Return the (X, Y) coordinate for the center point of the cell that contains the specified text.  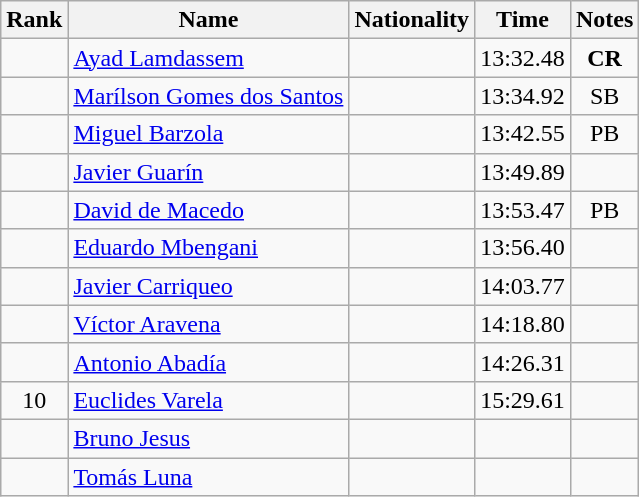
Antonio Abadía (208, 362)
Marílson Gomes dos Santos (208, 96)
14:03.77 (523, 286)
13:56.40 (523, 248)
CR (604, 58)
15:29.61 (523, 400)
Notes (604, 20)
13:42.55 (523, 134)
Bruno Jesus (208, 438)
14:26.31 (523, 362)
Javier Carriqueo (208, 286)
Javier Guarín (208, 172)
Ayad Lamdassem (208, 58)
Tomás Luna (208, 477)
Name (208, 20)
Miguel Barzola (208, 134)
Euclides Varela (208, 400)
13:32.48 (523, 58)
13:34.92 (523, 96)
Víctor Aravena (208, 324)
Eduardo Mbengani (208, 248)
10 (34, 400)
Rank (34, 20)
David de Macedo (208, 210)
13:53.47 (523, 210)
Time (523, 20)
13:49.89 (523, 172)
Nationality (412, 20)
SB (604, 96)
14:18.80 (523, 324)
